Search for the cell housing the specified text and yield its [x, y] center coordinate. 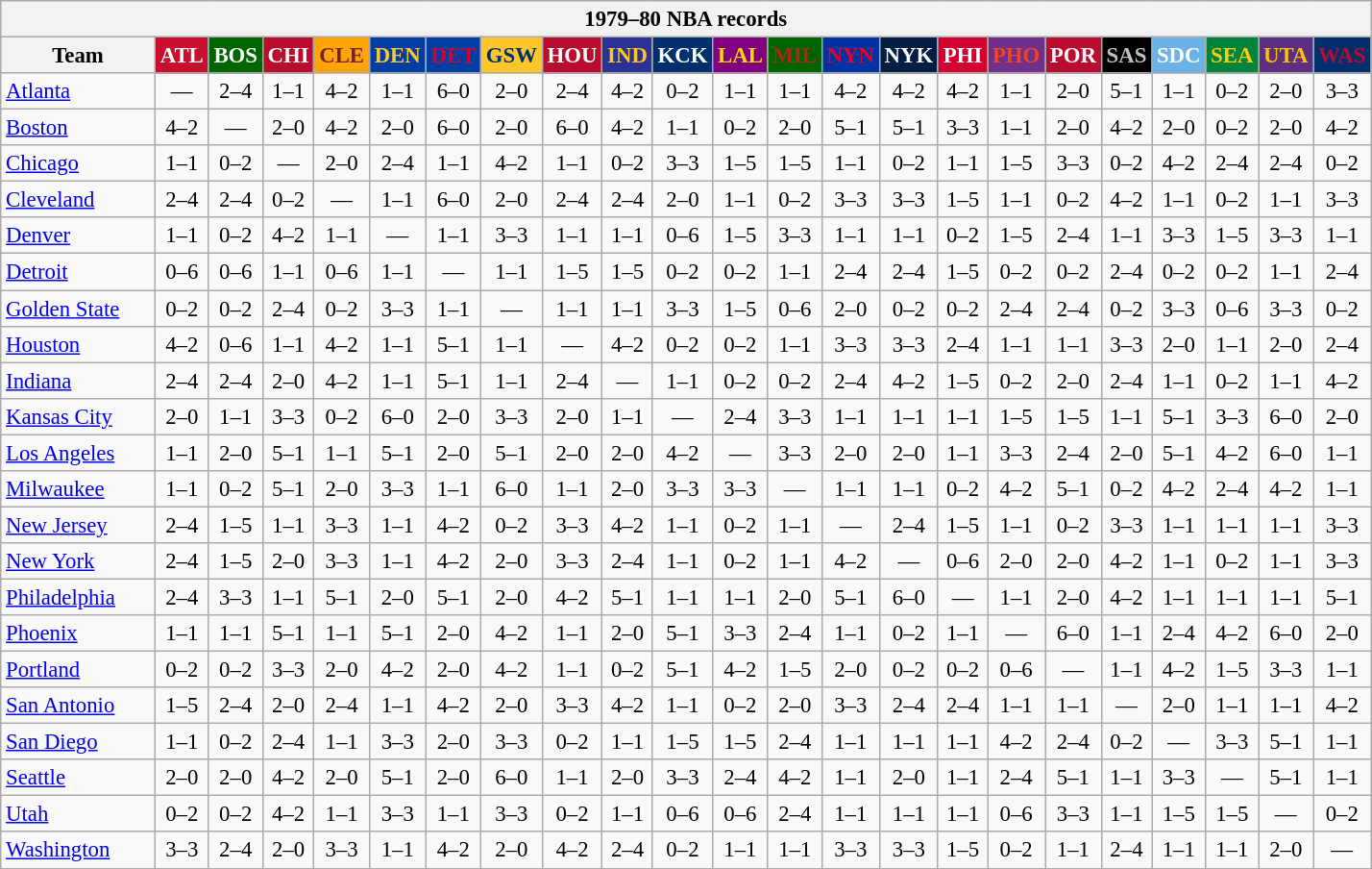
Utah [79, 814]
UTA [1286, 56]
WAS [1342, 56]
Portland [79, 670]
1979–80 NBA records [686, 19]
New York [79, 561]
DEN [398, 56]
NYN [850, 56]
Golden State [79, 309]
San Diego [79, 742]
MIL [795, 56]
Phoenix [79, 633]
GSW [512, 56]
Washington [79, 851]
Chicago [79, 163]
BOS [235, 56]
ATL [182, 56]
NYK [909, 56]
Kansas City [79, 416]
San Antonio [79, 706]
KCK [682, 56]
HOU [573, 56]
Cleveland [79, 200]
Seattle [79, 778]
New Jersey [79, 525]
Team [79, 56]
POR [1074, 56]
Houston [79, 344]
Boston [79, 128]
Denver [79, 236]
Los Angeles [79, 453]
SAS [1126, 56]
SDC [1179, 56]
SEA [1232, 56]
Philadelphia [79, 597]
CLE [342, 56]
Detroit [79, 272]
DET [453, 56]
IND [627, 56]
LAL [740, 56]
PHI [963, 56]
Milwaukee [79, 489]
PHO [1017, 56]
CHI [288, 56]
Atlanta [79, 91]
Indiana [79, 381]
